Locate the cell with the specified text and output its (x, y) center coordinate. 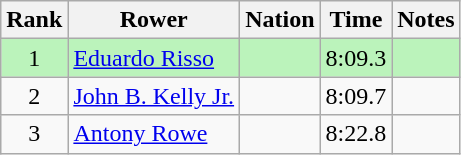
Nation (280, 20)
8:09.7 (356, 96)
John B. Kelly Jr. (154, 96)
Eduardo Risso (154, 58)
Time (356, 20)
8:09.3 (356, 58)
Antony Rowe (154, 134)
Notes (426, 20)
2 (34, 96)
1 (34, 58)
8:22.8 (356, 134)
3 (34, 134)
Rower (154, 20)
Rank (34, 20)
